Capture the cell that displays the provided text and extract its [X, Y] central coordinate. 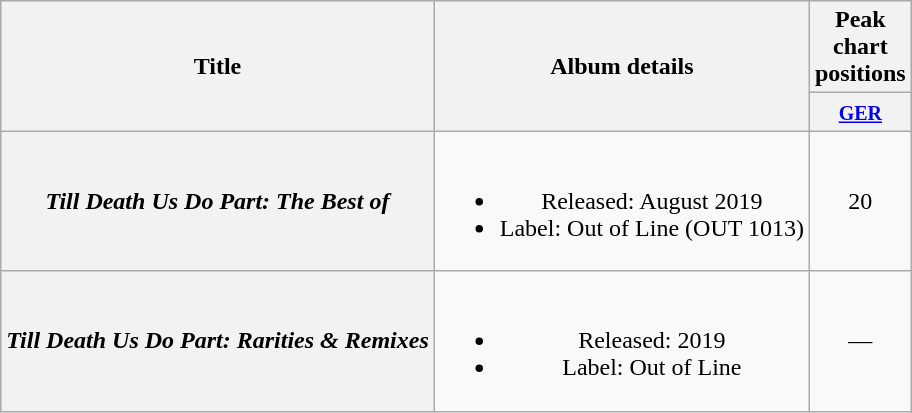
GER [860, 112]
Till Death Us Do Part: Rarities & Remixes [218, 341]
Album details [622, 66]
Title [218, 66]
Peak chart positions [860, 47]
Till Death Us Do Part: The Best of [218, 201]
— [860, 341]
Released: 2019Label: Out of Line [622, 341]
Released: August 2019Label: Out of Line (OUT 1013) [622, 201]
20 [860, 201]
